Provide the [x, y] coordinate of the cell's center where the given text is located.  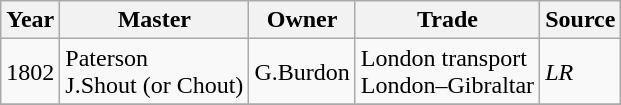
Source [580, 20]
Master [154, 20]
LR [580, 72]
G.Burdon [302, 72]
Year [30, 20]
1802 [30, 72]
Owner [302, 20]
PatersonJ.Shout (or Chout) [154, 72]
London transportLondon–Gibraltar [447, 72]
Trade [447, 20]
